Capture the cell that displays the provided text and extract its [X, Y] central coordinate. 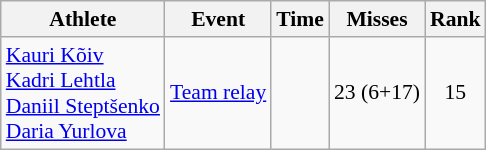
Time [300, 19]
Event [218, 19]
Athlete [83, 19]
Misses [377, 19]
Rank [456, 19]
Team relay [218, 93]
15 [456, 93]
23 (6+17) [377, 93]
Kauri KõivKadri LehtlaDaniil SteptšenkoDaria Yurlova [83, 93]
